Scan for the cell matching the given text and deliver its [X, Y] coordinate at center. 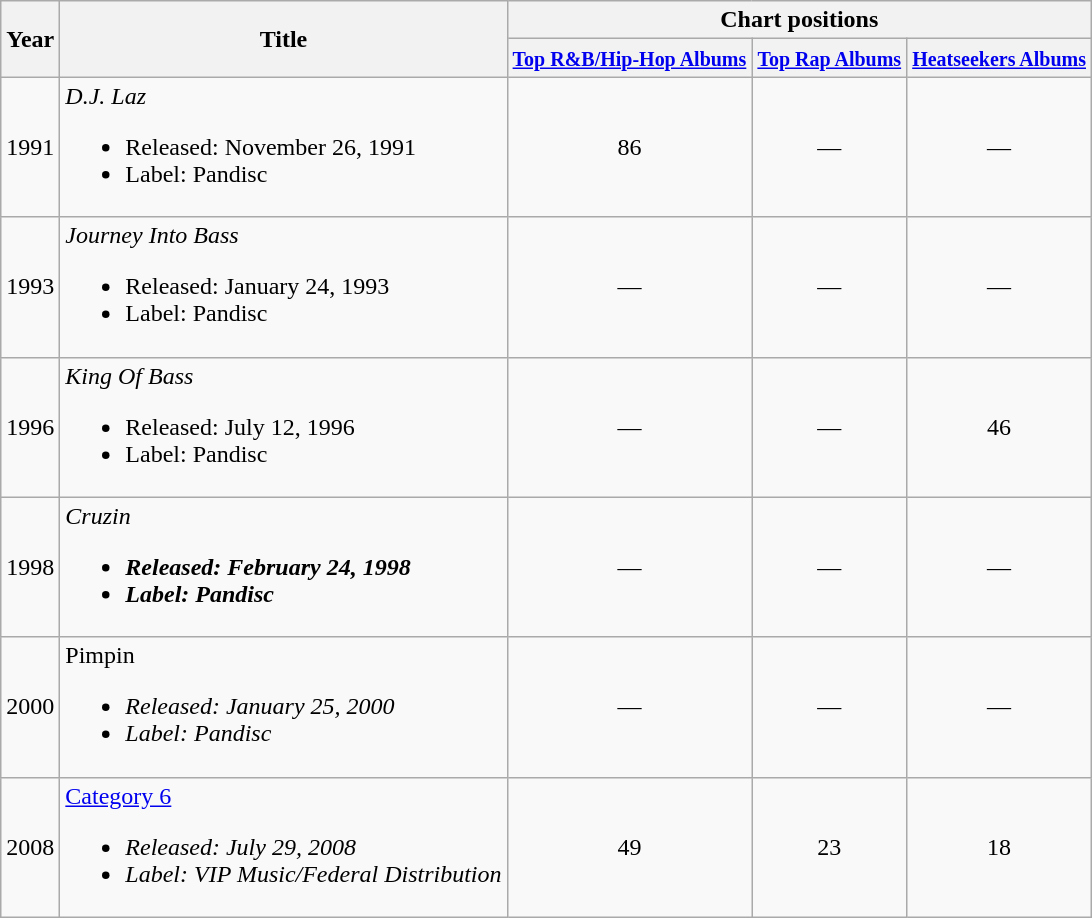
1991 [30, 147]
Category 6Released: July 29, 2008Label: VIP Music/Federal Distribution [284, 847]
1998 [30, 567]
PimpinReleased: January 25, 2000Label: Pandisc [284, 707]
CruzinReleased: February 24, 1998Label: Pandisc [284, 567]
2008 [30, 847]
D.J. LazReleased: November 26, 1991Label: Pandisc [284, 147]
Chart positions [799, 20]
Year [30, 39]
Title [284, 39]
Top R&B/Hip-Hop Albums [630, 58]
23 [830, 847]
1993 [30, 287]
18 [1000, 847]
Top Rap Albums [830, 58]
Journey Into BassReleased: January 24, 1993Label: Pandisc [284, 287]
2000 [30, 707]
86 [630, 147]
49 [630, 847]
46 [1000, 427]
Heatseekers Albums [1000, 58]
1996 [30, 427]
King Of BassReleased: July 12, 1996Label: Pandisc [284, 427]
